Return [X, Y] of the center of cell containing provided text 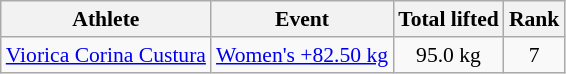
Total lifted [448, 19]
Viorica Corina Custura [106, 55]
Athlete [106, 19]
7 [534, 55]
Women's +82.50 kg [302, 55]
95.0 kg [448, 55]
Event [302, 19]
Rank [534, 19]
